For the text-containing cell, return its midpoint in [X, Y] coordinate format. 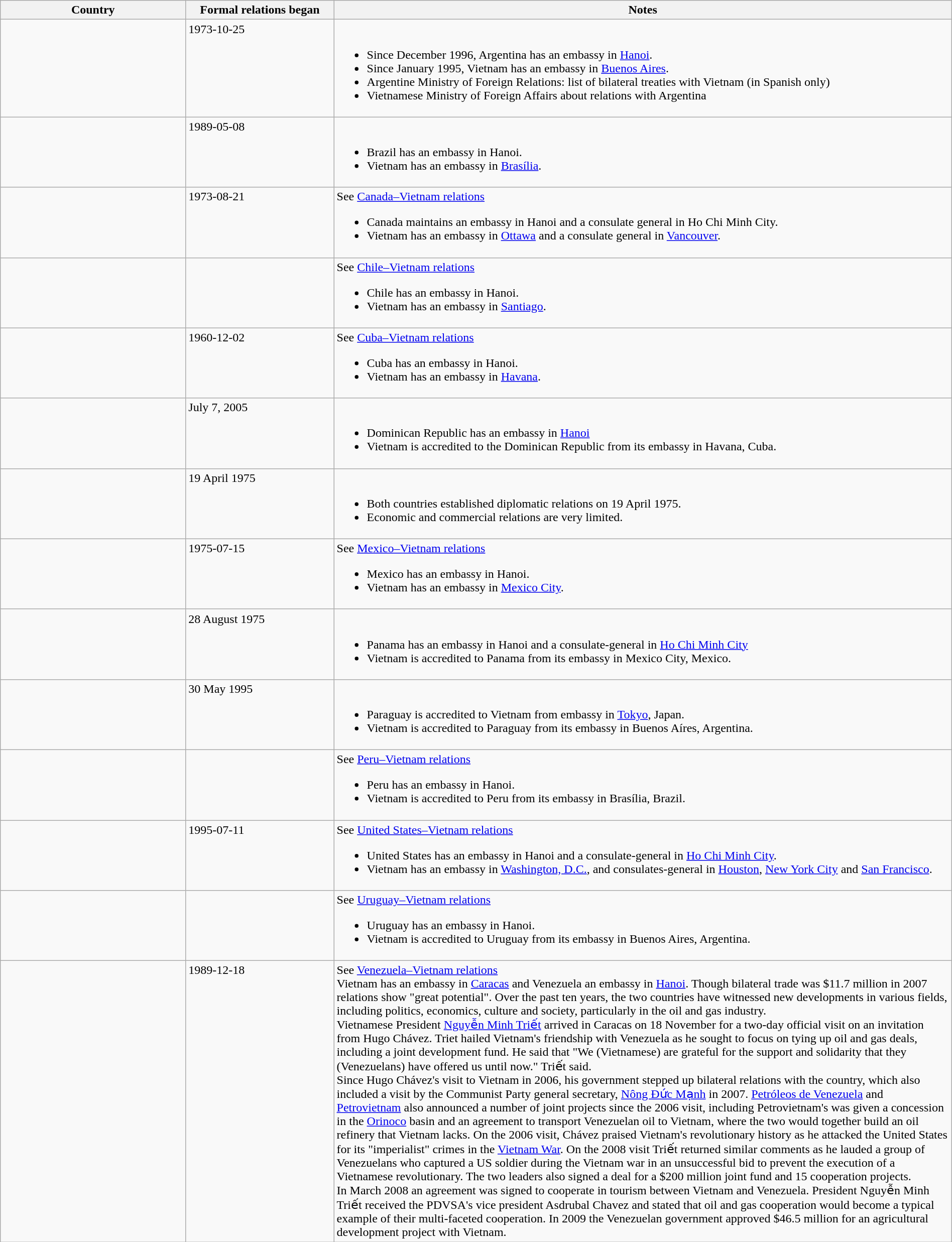
Notes [643, 10]
1975-07-15 [260, 574]
1989-12-18 [260, 1101]
Country [93, 10]
1973-10-25 [260, 68]
1960-12-02 [260, 363]
Dominican Republic has an embassy in HanoiVietnam is accredited to the Dominican Republic from its embassy in Havana, Cuba. [643, 433]
30 May 1995 [260, 714]
See Uruguay–Vietnam relationsUruguay has an embassy in Hanoi.Vietnam is accredited to Uruguay from its embassy in Buenos Aires, Argentina. [643, 926]
1989-05-08 [260, 152]
1995-07-11 [260, 855]
See Chile–Vietnam relationsChile has an embassy in Hanoi.Vietnam has an embassy in Santiago. [643, 293]
Paraguay is accredited to Vietnam from embassy in Tokyo, Japan.Vietnam is accredited to Paraguay from its embassy in Buenos Aíres, Argentina. [643, 714]
Both countries established diplomatic relations on 19 April 1975.Economic and commercial relations are very limited. [643, 504]
Formal relations began [260, 10]
See Peru–Vietnam relationsPeru has an embassy in Hanoi.Vietnam is accredited to Peru from its embassy in Brasília, Brazil. [643, 785]
19 April 1975 [260, 504]
See Mexico–Vietnam relationsMexico has an embassy in Hanoi.Vietnam has an embassy in Mexico City. [643, 574]
Panama has an embassy in Hanoi and a consulate-general in Ho Chi Minh CityVietnam is accredited to Panama from its embassy in Mexico City, Mexico. [643, 644]
28 August 1975 [260, 644]
July 7, 2005 [260, 433]
See Cuba–Vietnam relationsCuba has an embassy in Hanoi.Vietnam has an embassy in Havana. [643, 363]
Brazil has an embassy in Hanoi.Vietnam has an embassy in Brasília. [643, 152]
1973-08-21 [260, 222]
